Search for the cell housing the specified text and yield its [x, y] center coordinate. 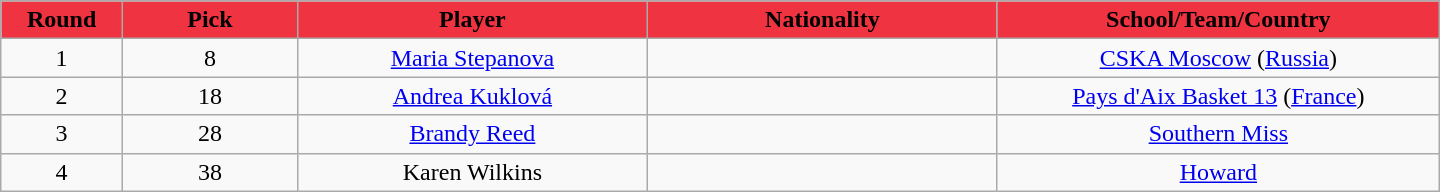
2 [62, 96]
School/Team/Country [1218, 20]
3 [62, 134]
Round [62, 20]
Pick [210, 20]
18 [210, 96]
38 [210, 172]
1 [62, 58]
4 [62, 172]
Howard [1218, 172]
Karen Wilkins [472, 172]
Player [472, 20]
Maria Stepanova [472, 58]
Nationality [822, 20]
Brandy Reed [472, 134]
Southern Miss [1218, 134]
Pays d'Aix Basket 13 (France) [1218, 96]
28 [210, 134]
8 [210, 58]
CSKA Moscow (Russia) [1218, 58]
Andrea Kuklová [472, 96]
